Return (x, y) of the center of cell containing provided text 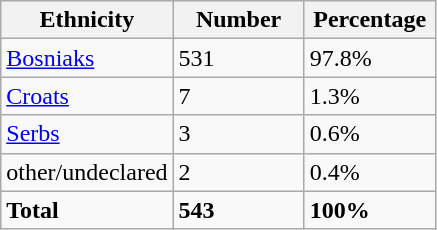
Serbs (87, 134)
1.3% (370, 96)
Number (238, 20)
543 (238, 210)
Croats (87, 96)
2 (238, 172)
97.8% (370, 58)
Percentage (370, 20)
Bosniaks (87, 58)
7 (238, 96)
0.4% (370, 172)
0.6% (370, 134)
3 (238, 134)
531 (238, 58)
100% (370, 210)
other/undeclared (87, 172)
Total (87, 210)
Ethnicity (87, 20)
